Find where the given text appears and provide that cell's center as [x, y] coordinate. 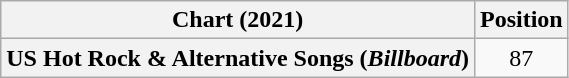
Chart (2021) [238, 20]
87 [521, 58]
US Hot Rock & Alternative Songs (Billboard) [238, 58]
Position [521, 20]
